From the cell containing the given text, extract its center point as [X, Y] coordinate. 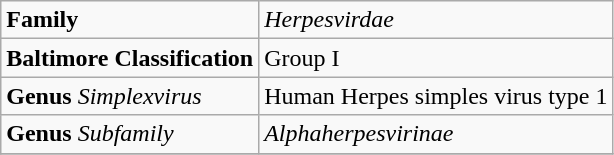
Human Herpes simples virus type 1 [436, 96]
Alphaherpesvirinae [436, 134]
Baltimore Classification [130, 58]
Family [130, 20]
Herpesvirdae [436, 20]
Group I [436, 58]
Genus Subfamily [130, 134]
Genus Simplexvirus [130, 96]
